Detect which cell encompasses the target text, then output its [x, y] center coordinate. 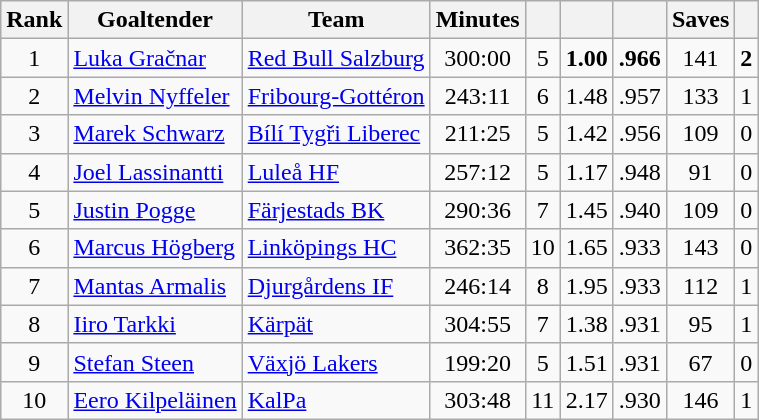
.957 [640, 96]
Red Bull Salzburg [336, 58]
.966 [640, 58]
Luka Gračnar [155, 58]
Marcus Högberg [155, 248]
257:12 [478, 172]
Iiro Tarkki [155, 324]
1.95 [586, 286]
2.17 [586, 400]
9 [34, 362]
246:14 [478, 286]
199:20 [478, 362]
67 [700, 362]
303:48 [478, 400]
1.42 [586, 134]
1.00 [586, 58]
Djurgårdens IF [336, 286]
112 [700, 286]
133 [700, 96]
Marek Schwarz [155, 134]
1.51 [586, 362]
290:36 [478, 210]
Färjestads BK [336, 210]
Linköpings HC [336, 248]
Team [336, 20]
Mantas Armalis [155, 286]
Justin Pogge [155, 210]
.948 [640, 172]
1.45 [586, 210]
Melvin Nyffeler [155, 96]
Stefan Steen [155, 362]
Fribourg-Gottéron [336, 96]
Goaltender [155, 20]
Luleå HF [336, 172]
1.38 [586, 324]
11 [542, 400]
1.17 [586, 172]
Rank [34, 20]
KalPa [336, 400]
1.65 [586, 248]
91 [700, 172]
Eero Kilpeläinen [155, 400]
Joel Lassinantti [155, 172]
4 [34, 172]
304:55 [478, 324]
300:00 [478, 58]
Kärpät [336, 324]
143 [700, 248]
1.48 [586, 96]
95 [700, 324]
211:25 [478, 134]
146 [700, 400]
141 [700, 58]
.956 [640, 134]
.930 [640, 400]
Bílí Tygři Liberec [336, 134]
.940 [640, 210]
Växjö Lakers [336, 362]
243:11 [478, 96]
Minutes [478, 20]
Saves [700, 20]
3 [34, 134]
362:35 [478, 248]
